Identify which cell holds the provided text, then report its (x, y) central coordinate. 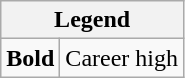
Bold (30, 58)
Career high (122, 58)
Legend (92, 20)
